Determine the [X, Y] coordinate at the center of the cell enclosing the given text.  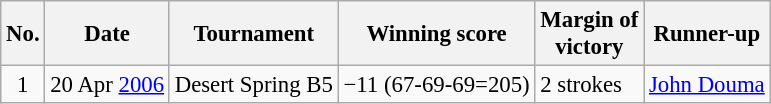
John Douma [707, 85]
No. [23, 34]
2 strokes [590, 85]
Winning score [436, 34]
Runner-up [707, 34]
Desert Spring B5 [254, 85]
20 Apr 2006 [107, 85]
Tournament [254, 34]
1 [23, 85]
−11 (67-69-69=205) [436, 85]
Date [107, 34]
Margin ofvictory [590, 34]
